Identify which cell holds the provided text, then report its (x, y) central coordinate. 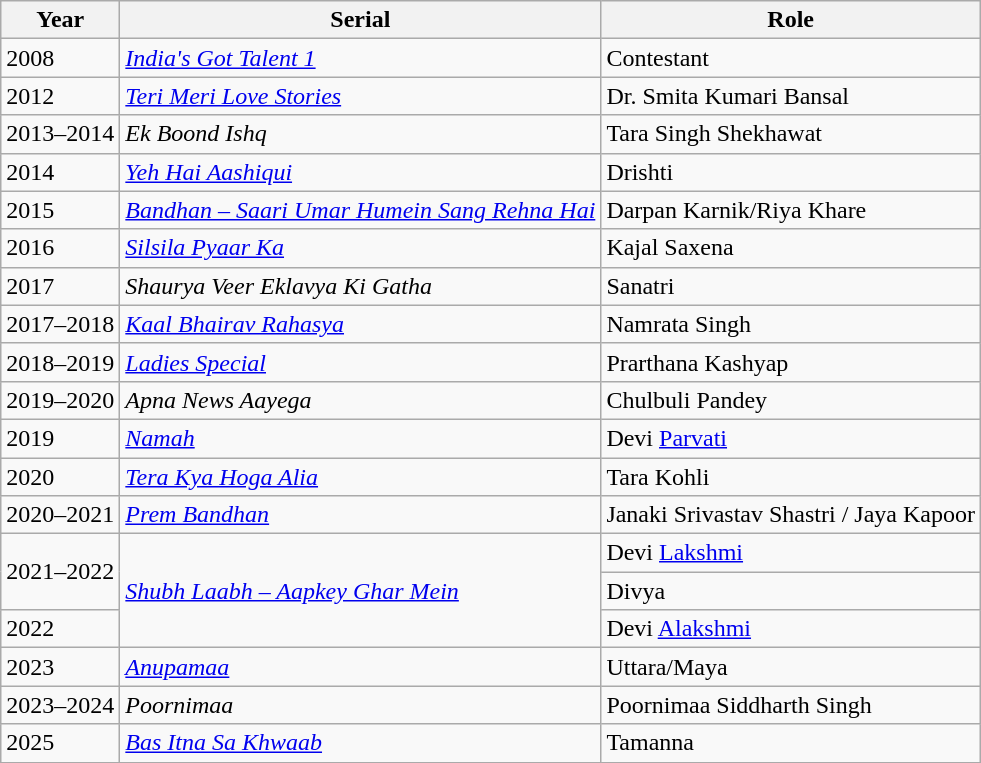
Teri Meri Love Stories (360, 96)
Namrata Singh (791, 324)
Ek Boond Ishq (360, 134)
Bandhan – Saari Umar Humein Sang Rehna Hai (360, 210)
2020 (60, 477)
2025 (60, 743)
2008 (60, 58)
Drishti (791, 172)
Namah (360, 438)
Darpan Karnik/Riya Khare (791, 210)
Poornimaa Siddharth Singh (791, 705)
Devi Alakshmi (791, 629)
Tamanna (791, 743)
Poornimaa (360, 705)
Divya (791, 591)
Shaurya Veer Eklavya Ki Gatha (360, 286)
Devi Lakshmi (791, 553)
2012 (60, 96)
Kaal Bhairav Rahasya (360, 324)
Bas Itna Sa Khwaab (360, 743)
Year (60, 20)
Ladies Special (360, 362)
Dr. Smita Kumari Bansal (791, 96)
Apna News Aayega (360, 400)
2018–2019 (60, 362)
Uttara/Maya (791, 667)
Contestant (791, 58)
2020–2021 (60, 515)
2022 (60, 629)
Yeh Hai Aashiqui (360, 172)
2013–2014 (60, 134)
Serial (360, 20)
2016 (60, 248)
2015 (60, 210)
Prarthana Kashyap (791, 362)
Silsila Pyaar Ka (360, 248)
Tera Kya Hoga Alia (360, 477)
2021–2022 (60, 572)
Janaki Srivastav Shastri / Jaya Kapoor (791, 515)
Role (791, 20)
India's Got Talent 1 (360, 58)
Devi Parvati (791, 438)
Kajal Saxena (791, 248)
2017–2018 (60, 324)
Tara Singh Shekhawat (791, 134)
2023–2024 (60, 705)
2017 (60, 286)
Shubh Laabh – Aapkey Ghar Mein (360, 591)
Tara Kohli (791, 477)
Prem Bandhan (360, 515)
2019 (60, 438)
2019–2020 (60, 400)
2023 (60, 667)
Anupamaa (360, 667)
Sanatri (791, 286)
Chulbuli Pandey (791, 400)
2014 (60, 172)
